Search for the cell housing the specified text and yield its (x, y) center coordinate. 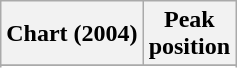
Chart (2004) (72, 34)
Peakposition (189, 34)
